Extract the (X, Y) coordinate from the center of the cell holding the provided text.  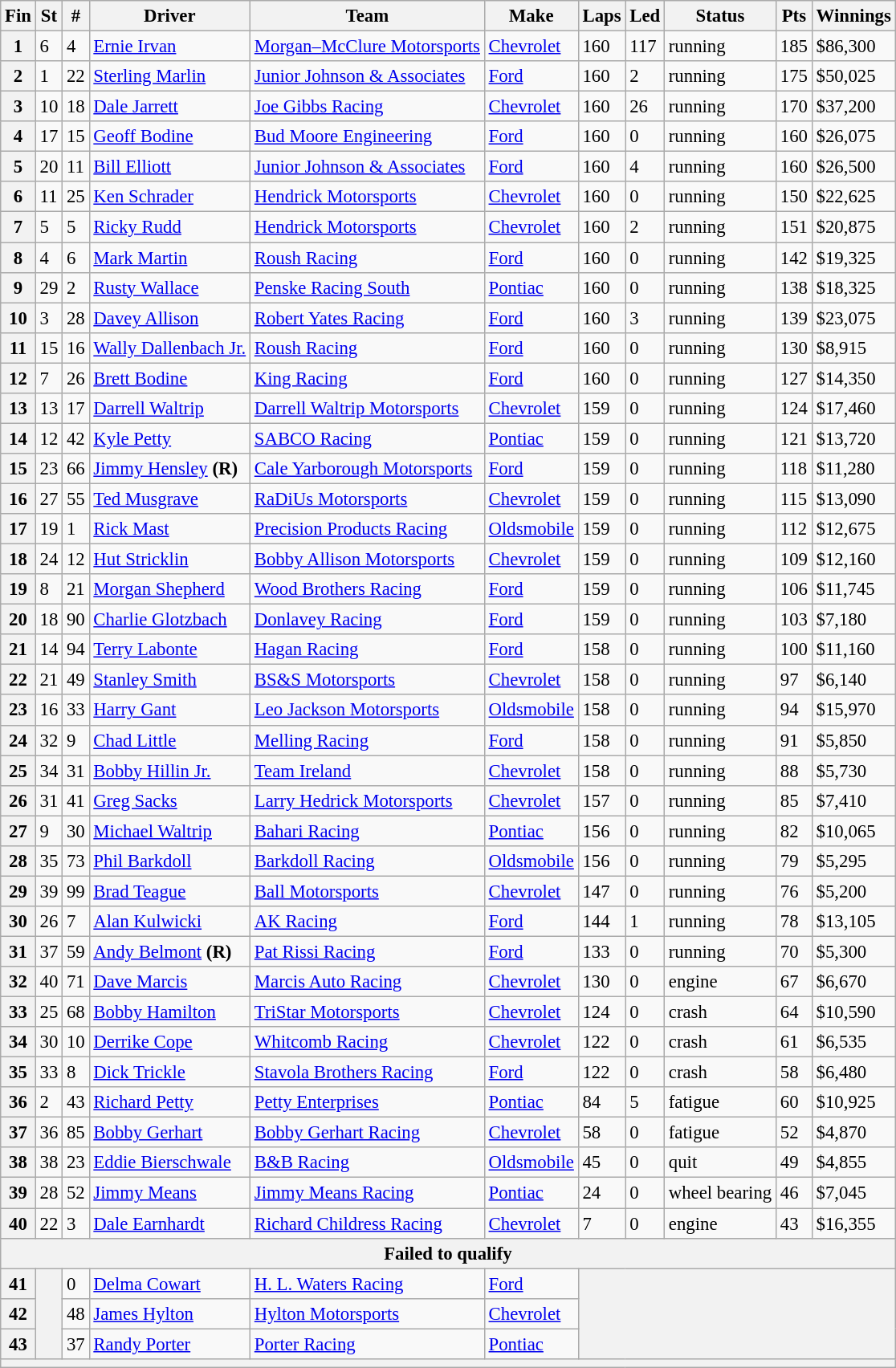
$86,300 (853, 47)
Team Ireland (367, 771)
$7,180 (853, 620)
wheel bearing (719, 1193)
James Hylton (169, 1313)
147 (602, 891)
Porter Racing (367, 1344)
Dale Earnhardt (169, 1223)
48 (75, 1313)
Bahari Racing (367, 831)
Larry Hedrick Motorsports (367, 800)
$6,670 (853, 982)
$11,745 (853, 589)
Ted Musgrave (169, 499)
Rusty Wallace (169, 287)
73 (75, 861)
$26,075 (853, 136)
Wood Brothers Racing (367, 589)
$26,500 (853, 167)
157 (602, 800)
109 (793, 560)
$8,915 (853, 348)
Mark Martin (169, 258)
$5,300 (853, 951)
$11,160 (853, 649)
Team (367, 16)
106 (793, 589)
Precision Products Racing (367, 529)
$10,925 (853, 1102)
Bill Elliott (169, 167)
90 (75, 620)
B&B Racing (367, 1163)
Penske Racing South (367, 287)
$13,090 (853, 499)
$23,075 (853, 318)
Eddie Bierschwale (169, 1163)
Brett Bodine (169, 378)
Driver (169, 16)
Stanley Smith (169, 680)
$22,625 (853, 197)
$5,730 (853, 771)
Bobby Allison Motorsports (367, 560)
115 (793, 499)
Sterling Marlin (169, 76)
Kyle Petty (169, 438)
Morgan–McClure Motorsports (367, 47)
91 (793, 740)
103 (793, 620)
Jimmy Means Racing (367, 1193)
Alan Kulwicki (169, 922)
175 (793, 76)
99 (75, 891)
$16,355 (853, 1223)
$6,140 (853, 680)
Chad Little (169, 740)
$13,105 (853, 922)
Bobby Hillin Jr. (169, 771)
Status (719, 16)
AK Racing (367, 922)
185 (793, 47)
Stavola Brothers Racing (367, 1073)
64 (793, 1012)
45 (602, 1163)
Pts (793, 16)
BS&S Motorsports (367, 680)
$11,280 (853, 469)
$4,870 (853, 1133)
Laps (602, 16)
78 (793, 922)
Jimmy Means (169, 1193)
Joe Gibbs Racing (367, 107)
150 (793, 197)
Bobby Hamilton (169, 1012)
46 (793, 1193)
142 (793, 258)
$5,850 (853, 740)
Jimmy Hensley (R) (169, 469)
$17,460 (853, 409)
$6,535 (853, 1042)
Donlavey Racing (367, 620)
Pat Rissi Racing (367, 951)
Delma Cowart (169, 1284)
61 (793, 1042)
Richard Petty (169, 1102)
$14,350 (853, 378)
Barkdoll Racing (367, 861)
King Racing (367, 378)
$4,855 (853, 1163)
$5,200 (853, 891)
$7,045 (853, 1193)
Ernie Irvan (169, 47)
117 (646, 47)
Rick Mast (169, 529)
Richard Childress Racing (367, 1223)
Led (646, 16)
100 (793, 649)
$37,200 (853, 107)
70 (793, 951)
$10,590 (853, 1012)
$13,720 (853, 438)
Ricky Rudd (169, 227)
118 (793, 469)
Davey Allison (169, 318)
Dale Jarrett (169, 107)
$15,970 (853, 710)
Randy Porter (169, 1344)
59 (75, 951)
Fin (18, 16)
SABCO Racing (367, 438)
82 (793, 831)
Dick Trickle (169, 1073)
Marcis Auto Racing (367, 982)
Robert Yates Racing (367, 318)
139 (793, 318)
88 (793, 771)
55 (75, 499)
Bud Moore Engineering (367, 136)
71 (75, 982)
Make (531, 16)
$12,160 (853, 560)
$6,480 (853, 1073)
76 (793, 891)
$20,875 (853, 227)
Melling Racing (367, 740)
Wally Dallenbach Jr. (169, 348)
Brad Teague (169, 891)
$7,410 (853, 800)
121 (793, 438)
Hylton Motorsports (367, 1313)
Michael Waltrip (169, 831)
# (75, 16)
$50,025 (853, 76)
$5,295 (853, 861)
112 (793, 529)
Petty Enterprises (367, 1102)
$19,325 (853, 258)
133 (602, 951)
Greg Sacks (169, 800)
$10,065 (853, 831)
127 (793, 378)
151 (793, 227)
Ball Motorsports (367, 891)
Bobby Gerhart Racing (367, 1133)
Leo Jackson Motorsports (367, 710)
66 (75, 469)
60 (793, 1102)
Hut Stricklin (169, 560)
Ken Schrader (169, 197)
Failed to qualify (448, 1253)
Derrike Cope (169, 1042)
68 (75, 1012)
$12,675 (853, 529)
Whitcomb Racing (367, 1042)
Geoff Bodine (169, 136)
Darrell Waltrip Motorsports (367, 409)
Darrell Waltrip (169, 409)
H. L. Waters Racing (367, 1284)
Andy Belmont (R) (169, 951)
144 (602, 922)
Winnings (853, 16)
Terry Labonte (169, 649)
Harry Gant (169, 710)
RaDiUs Motorsports (367, 499)
Bobby Gerhart (169, 1133)
170 (793, 107)
Morgan Shepherd (169, 589)
St (48, 16)
67 (793, 982)
138 (793, 287)
TriStar Motorsports (367, 1012)
Dave Marcis (169, 982)
Phil Barkdoll (169, 861)
$18,325 (853, 287)
Cale Yarborough Motorsports (367, 469)
quit (719, 1163)
Hagan Racing (367, 649)
79 (793, 861)
97 (793, 680)
84 (602, 1102)
Charlie Glotzbach (169, 620)
